Find where the given text appears and provide that cell's center as (X, Y) coordinate. 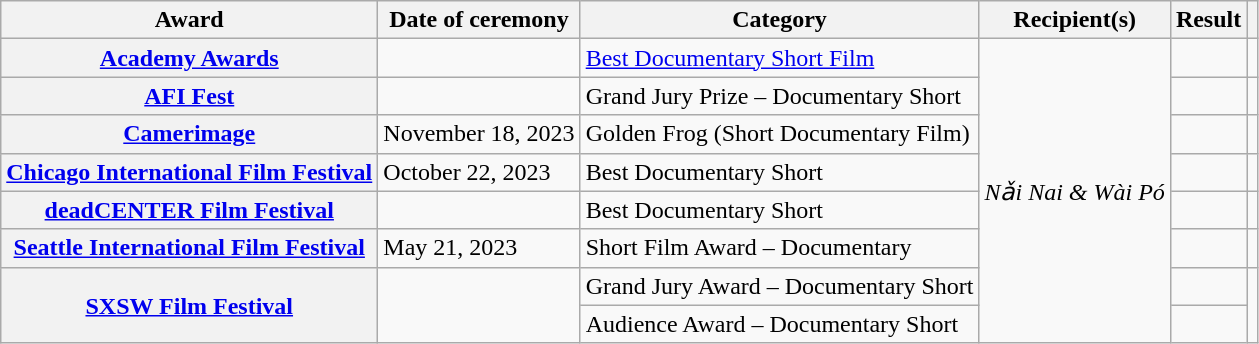
May 21, 2023 (479, 248)
Grand Jury Award – Documentary Short (780, 286)
Academy Awards (190, 58)
Camerimage (190, 134)
Category (780, 20)
Date of ceremony (479, 20)
Seattle International Film Festival (190, 248)
Award (190, 20)
Short Film Award – Documentary (780, 248)
Audience Award – Documentary Short (780, 324)
Golden Frog (Short Documentary Film) (780, 134)
SXSW Film Festival (190, 305)
AFI Fest (190, 96)
deadCENTER Film Festival (190, 210)
Best Documentary Short Film (780, 58)
November 18, 2023 (479, 134)
Chicago International Film Festival (190, 172)
Recipient(s) (1074, 20)
Grand Jury Prize – Documentary Short (780, 96)
Nǎi Nai & Wài Pó (1074, 191)
Result (1208, 20)
October 22, 2023 (479, 172)
